Identify which cell holds the provided text, then report its [x, y] central coordinate. 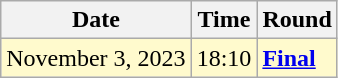
November 3, 2023 [96, 58]
Time [224, 20]
Round [297, 20]
Date [96, 20]
Final [297, 58]
18:10 [224, 58]
